Find where the given text appears and provide that cell's center as (x, y) coordinate. 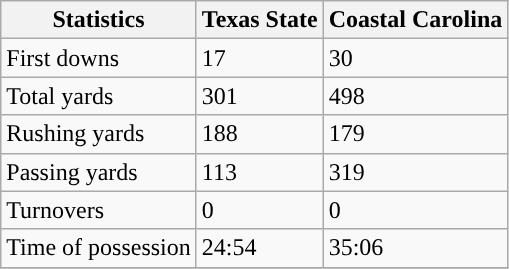
17 (260, 58)
319 (416, 172)
Rushing yards (99, 134)
301 (260, 96)
24:54 (260, 248)
Texas State (260, 20)
35:06 (416, 248)
Passing yards (99, 172)
Coastal Carolina (416, 20)
Statistics (99, 20)
Total yards (99, 96)
179 (416, 134)
188 (260, 134)
498 (416, 96)
Time of possession (99, 248)
30 (416, 58)
113 (260, 172)
First downs (99, 58)
Turnovers (99, 210)
